Return the (x, y) coordinate for the center point of the cell that contains the specified text.  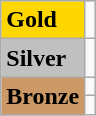
Gold (43, 20)
Bronze (43, 96)
Silver (43, 58)
